Locate the cell with the specified text and output its (x, y) center coordinate. 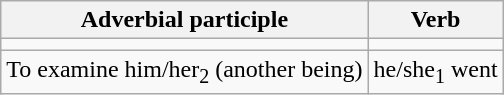
To examine him/her2 (another being) (184, 72)
Adverbial participle (184, 20)
Verb (436, 20)
he/she1 went (436, 72)
